Scan for the cell matching the given text and deliver its [x, y] coordinate at center. 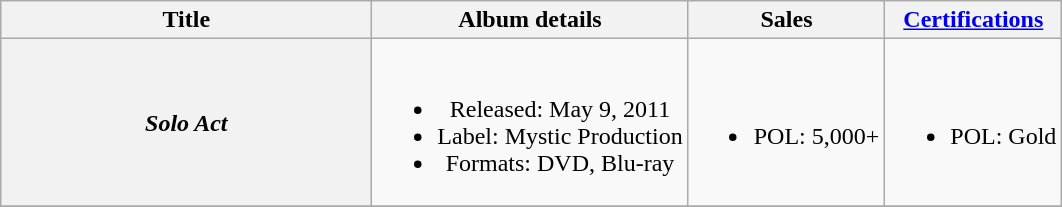
POL: 5,000+ [786, 122]
Solo Act [186, 122]
Sales [786, 20]
Title [186, 20]
Released: May 9, 2011Label: Mystic ProductionFormats: DVD, Blu-ray [530, 122]
Certifications [974, 20]
POL: Gold [974, 122]
Album details [530, 20]
